From the cell containing the given text, extract its center point as (x, y) coordinate. 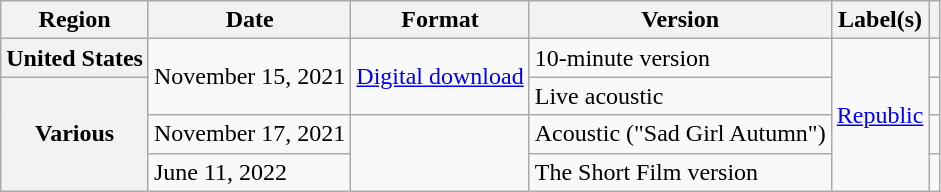
November 15, 2021 (249, 77)
The Short Film version (680, 172)
June 11, 2022 (249, 172)
Date (249, 20)
Label(s) (880, 20)
10-minute version (680, 58)
Digital download (440, 77)
Region (75, 20)
Acoustic ("Sad Girl Autumn") (680, 134)
United States (75, 58)
November 17, 2021 (249, 134)
Live acoustic (680, 96)
Format (440, 20)
Republic (880, 115)
Various (75, 134)
Version (680, 20)
